Output the [X, Y] coordinate of the center of the cell containing the given text.  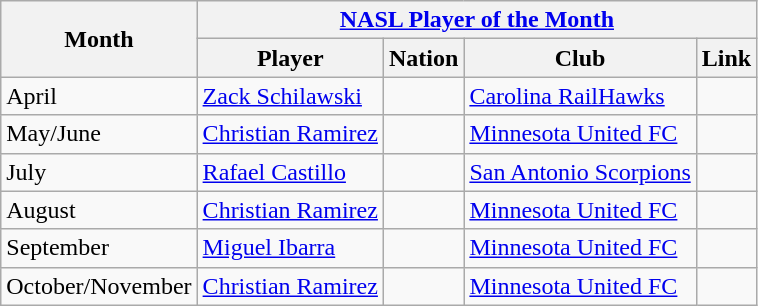
April [99, 96]
Rafael Castillo [290, 172]
Club [580, 58]
Miguel Ibarra [290, 248]
July [99, 172]
NASL Player of the Month [477, 20]
August [99, 210]
September [99, 248]
October/November [99, 286]
Month [99, 39]
May/June [99, 134]
Zack Schilawski [290, 96]
San Antonio Scorpions [580, 172]
Link [726, 58]
Nation [423, 58]
Carolina RailHawks [580, 96]
Player [290, 58]
